Determine the (x, y) coordinate at the center of the cell enclosing the given text.  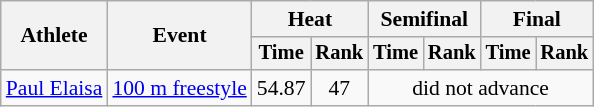
did not advance (480, 88)
100 m freestyle (179, 88)
Athlete (54, 36)
Paul Elaisa (54, 88)
Final (537, 19)
Event (179, 36)
54.87 (282, 88)
Semifinal (424, 19)
Heat (310, 19)
47 (339, 88)
